Pinpoint the cell where the given text exists, returning its (X, Y) midpoint coordinate. 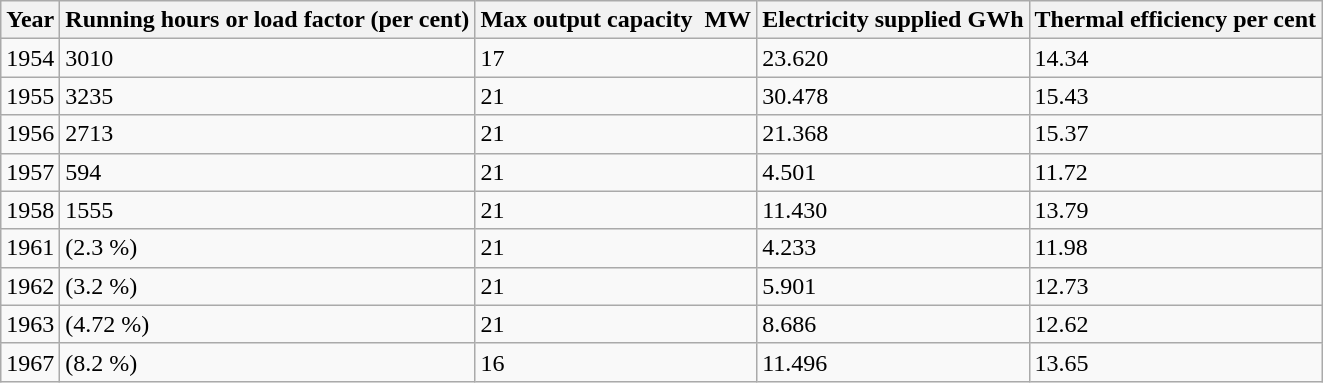
1961 (30, 248)
13.65 (1176, 362)
Electricity supplied GWh (893, 20)
14.34 (1176, 58)
3010 (268, 58)
Thermal efficiency per cent (1176, 20)
1958 (30, 210)
16 (616, 362)
15.43 (1176, 96)
11.98 (1176, 248)
Max output capacity MW (616, 20)
1962 (30, 286)
4.501 (893, 172)
15.37 (1176, 134)
594 (268, 172)
21.368 (893, 134)
Running hours or load factor (per cent) (268, 20)
(2.3 %) (268, 248)
4.233 (893, 248)
8.686 (893, 324)
23.620 (893, 58)
17 (616, 58)
30.478 (893, 96)
1956 (30, 134)
3235 (268, 96)
11.72 (1176, 172)
1957 (30, 172)
1954 (30, 58)
13.79 (1176, 210)
1967 (30, 362)
11.430 (893, 210)
(8.2 %) (268, 362)
(3.2 %) (268, 286)
11.496 (893, 362)
12.62 (1176, 324)
1955 (30, 96)
2713 (268, 134)
12.73 (1176, 286)
1555 (268, 210)
1963 (30, 324)
Year (30, 20)
(4.72 %) (268, 324)
5.901 (893, 286)
